Locate the cell with the specified text and output its (x, y) center coordinate. 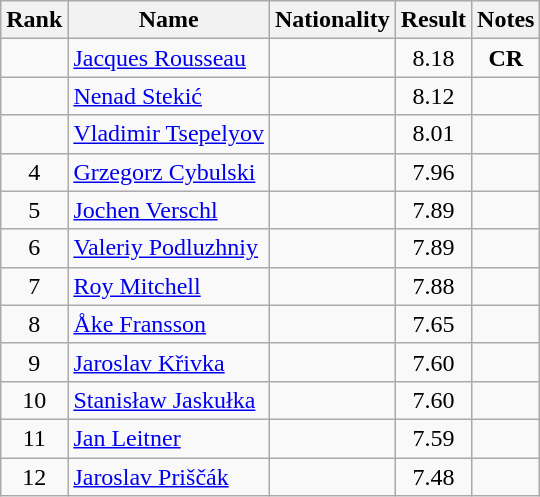
Jan Leitner (169, 438)
9 (34, 362)
12 (34, 477)
Nationality (332, 20)
Vladimir Tsepelyov (169, 134)
6 (34, 248)
7 (34, 286)
Name (169, 20)
7.65 (433, 324)
Stanisław Jaskułka (169, 400)
4 (34, 172)
8 (34, 324)
8.12 (433, 96)
8.01 (433, 134)
Åke Fransson (169, 324)
Nenad Stekić (169, 96)
7.88 (433, 286)
7.96 (433, 172)
Jaroslav Priščák (169, 477)
CR (506, 58)
Jochen Verschl (169, 210)
7.48 (433, 477)
Roy Mitchell (169, 286)
5 (34, 210)
8.18 (433, 58)
Rank (34, 20)
7.59 (433, 438)
Grzegorz Cybulski (169, 172)
Valeriy Podluzhniy (169, 248)
Result (433, 20)
10 (34, 400)
Jacques Rousseau (169, 58)
11 (34, 438)
Notes (506, 20)
Jaroslav Křivka (169, 362)
